Scan for the cell matching the given text and deliver its (x, y) coordinate at center. 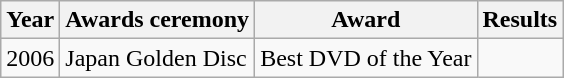
Best DVD of the Year (366, 58)
Year (30, 20)
Award (366, 20)
2006 (30, 58)
Awards ceremony (158, 20)
Japan Golden Disc (158, 58)
Results (520, 20)
